Extract the [x, y] coordinate from the center of the cell holding the provided text.  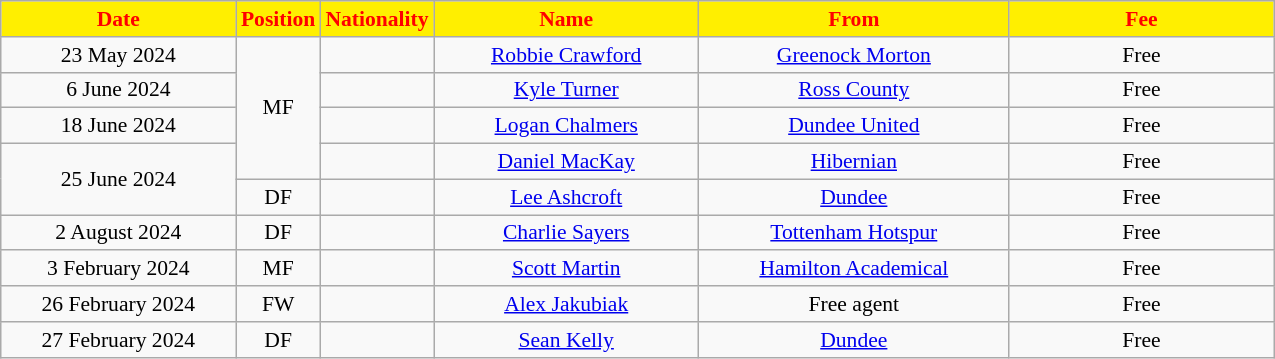
6 June 2024 [118, 90]
23 May 2024 [118, 55]
Logan Chalmers [566, 126]
27 February 2024 [118, 340]
Ross County [854, 90]
FW [278, 304]
Tottenham Hotspur [854, 233]
Nationality [376, 19]
18 June 2024 [118, 126]
3 February 2024 [118, 269]
Sean Kelly [566, 340]
Robbie Crawford [566, 55]
2 August 2024 [118, 233]
Alex Jakubiak [566, 304]
Name [566, 19]
Greenock Morton [854, 55]
Position [278, 19]
Charlie Sayers [566, 233]
Free agent [854, 304]
Fee [1142, 19]
Hibernian [854, 162]
From [854, 19]
Date [118, 19]
Dundee United [854, 126]
26 February 2024 [118, 304]
Daniel MacKay [566, 162]
Scott Martin [566, 269]
Lee Ashcroft [566, 197]
Hamilton Academical [854, 269]
25 June 2024 [118, 180]
Kyle Turner [566, 90]
